From the cell containing the given text, extract its center point as [x, y] coordinate. 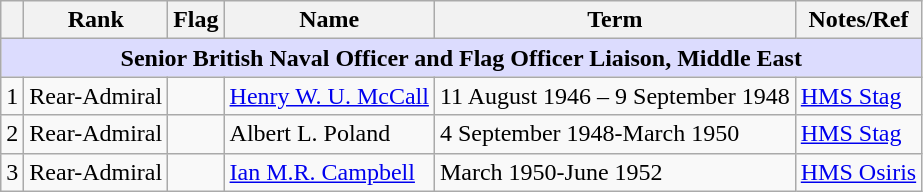
11 August 1946 – 9 September 1948 [614, 96]
Albert L. Poland [329, 134]
4 September 1948-March 1950 [614, 134]
Notes/Ref [858, 20]
Flag [196, 20]
Senior British Naval Officer and Flag Officer Liaison, Middle East [462, 58]
HMS Osiris [858, 172]
3 [12, 172]
March 1950-June 1952 [614, 172]
Ian M.R. Campbell [329, 172]
Henry W. U. McCall [329, 96]
Term [614, 20]
Name [329, 20]
Rank [96, 20]
1 [12, 96]
2 [12, 134]
